For the text-containing cell, return its midpoint in [X, Y] coordinate format. 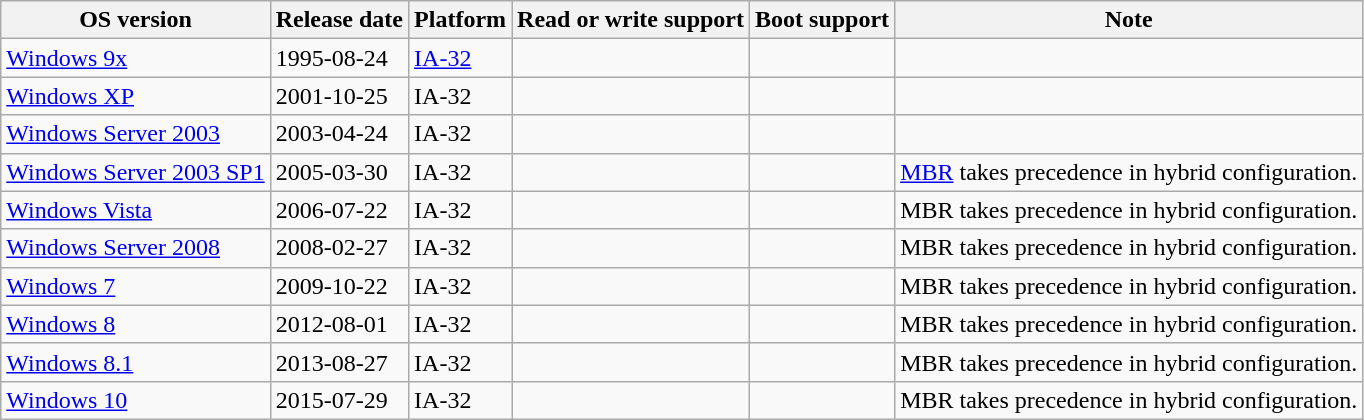
2013-08-27 [339, 362]
Windows Vista [136, 210]
2015-07-29 [339, 400]
OS version [136, 20]
Boot support [822, 20]
2008-02-27 [339, 248]
2005-03-30 [339, 172]
Windows XP [136, 96]
Note [1129, 20]
2001-10-25 [339, 96]
2003-04-24 [339, 134]
Windows 8 [136, 324]
2009-10-22 [339, 286]
Read or write support [631, 20]
Windows 8.1 [136, 362]
2012-08-01 [339, 324]
Windows 7 [136, 286]
Windows Server 2008 [136, 248]
Windows 10 [136, 400]
2006-07-22 [339, 210]
Windows Server 2003 [136, 134]
Windows Server 2003 SP1 [136, 172]
1995-08-24 [339, 58]
Release date [339, 20]
Platform [460, 20]
Windows 9x [136, 58]
